Locate the cell with the specified text and output its [X, Y] center coordinate. 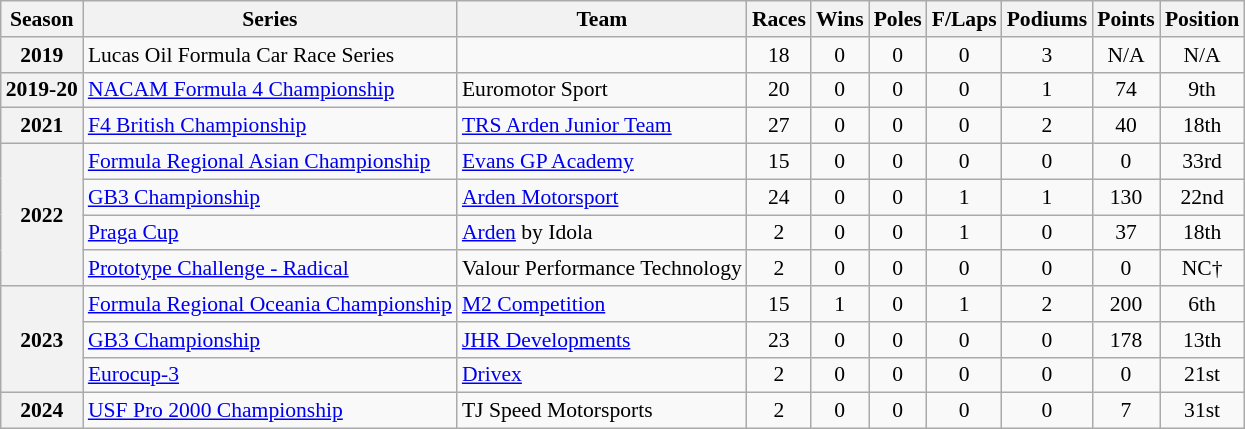
Formula Regional Oceania Championship [270, 304]
Arden by Idola [602, 233]
USF Pro 2000 Championship [270, 411]
2023 [42, 340]
TRS Arden Junior Team [602, 126]
7 [1126, 411]
74 [1126, 90]
F/Laps [964, 19]
JHR Developments [602, 340]
9th [1202, 90]
Praga Cup [270, 233]
M2 Competition [602, 304]
130 [1126, 197]
23 [779, 340]
Series [270, 19]
2021 [42, 126]
31st [1202, 411]
Evans GP Academy [602, 162]
13th [1202, 340]
Drivex [602, 375]
Races [779, 19]
Wins [840, 19]
TJ Speed Motorsports [602, 411]
Poles [898, 19]
200 [1126, 304]
3 [1048, 55]
178 [1126, 340]
Valour Performance Technology [602, 269]
Position [1202, 19]
NACAM Formula 4 Championship [270, 90]
21st [1202, 375]
F4 British Championship [270, 126]
27 [779, 126]
37 [1126, 233]
Points [1126, 19]
20 [779, 90]
6th [1202, 304]
2024 [42, 411]
Arden Motorsport [602, 197]
Formula Regional Asian Championship [270, 162]
NC† [1202, 269]
22nd [1202, 197]
Euromotor Sport [602, 90]
Lucas Oil Formula Car Race Series [270, 55]
Prototype Challenge - Radical [270, 269]
2019-20 [42, 90]
Team [602, 19]
2019 [42, 55]
24 [779, 197]
40 [1126, 126]
Season [42, 19]
Eurocup-3 [270, 375]
33rd [1202, 162]
2022 [42, 215]
Podiums [1048, 19]
18 [779, 55]
